For the text-containing cell, return its midpoint in (x, y) coordinate format. 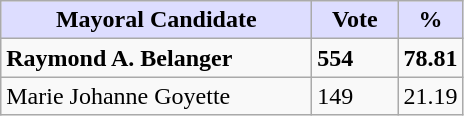
Marie Johanne Goyette (156, 96)
Vote (355, 20)
78.81 (430, 58)
Raymond A. Belanger (156, 58)
21.19 (430, 96)
Mayoral Candidate (156, 20)
149 (355, 96)
% (430, 20)
554 (355, 58)
